For the text-containing cell, return its midpoint in (x, y) coordinate format. 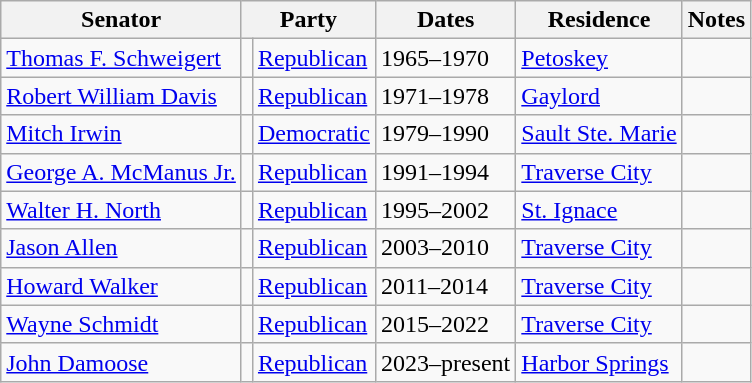
Mitch Irwin (122, 134)
2003–2010 (445, 248)
St. Ignace (599, 210)
Residence (599, 20)
2011–2014 (445, 286)
1971–1978 (445, 96)
Thomas F. Schweigert (122, 58)
1995–2002 (445, 210)
1965–1970 (445, 58)
2015–2022 (445, 324)
George A. McManus Jr. (122, 172)
Jason Allen (122, 248)
Sault Ste. Marie (599, 134)
Petoskey (599, 58)
1991–1994 (445, 172)
Harbor Springs (599, 362)
Senator (122, 20)
Gaylord (599, 96)
1979–1990 (445, 134)
Notes (716, 20)
Dates (445, 20)
2023–present (445, 362)
Party (308, 20)
Howard Walker (122, 286)
Robert William Davis (122, 96)
Walter H. North (122, 210)
Democratic (314, 134)
John Damoose (122, 362)
Wayne Schmidt (122, 324)
